Find where the given text appears and provide that cell's center as [X, Y] coordinate. 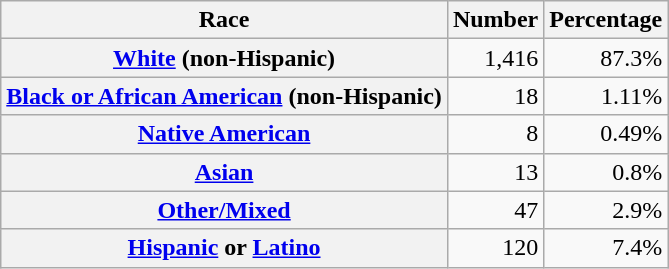
8 [495, 134]
Race [224, 20]
120 [495, 248]
7.4% [606, 248]
18 [495, 96]
Other/Mixed [224, 210]
White (non-Hispanic) [224, 58]
Asian [224, 172]
1.11% [606, 96]
47 [495, 210]
Native American [224, 134]
Black or African American (non-Hispanic) [224, 96]
Percentage [606, 20]
2.9% [606, 210]
0.49% [606, 134]
0.8% [606, 172]
13 [495, 172]
Number [495, 20]
1,416 [495, 58]
87.3% [606, 58]
Hispanic or Latino [224, 248]
